Locate the cell with the specified text and output its [X, Y] center coordinate. 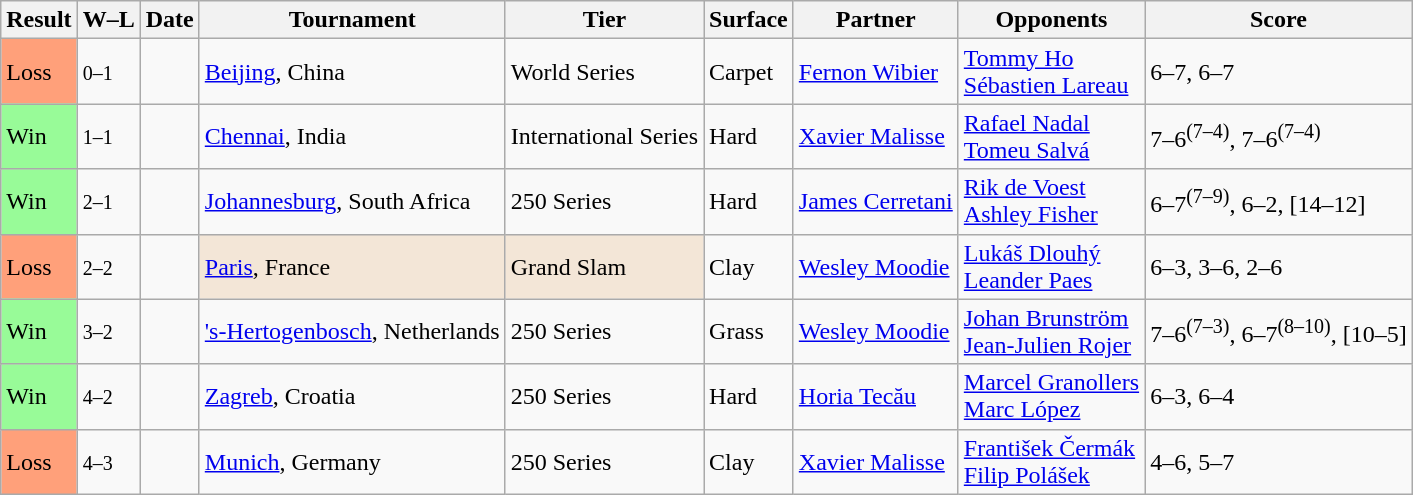
6–3, 6–4 [1279, 396]
Chennai, India [352, 136]
Johan Brunström Jean-Julien Rojer [1051, 332]
6–7, 6–7 [1279, 72]
7–6(7–4), 7–6(7–4) [1279, 136]
František Čermák Filip Polášek [1051, 462]
Result [39, 20]
3–2 [108, 332]
Tier [604, 20]
4–2 [108, 396]
Rik de Voest Ashley Fisher [1051, 202]
's-Hertogenbosch, Netherlands [352, 332]
James Cerretani [876, 202]
Grand Slam [604, 266]
Zagreb, Croatia [352, 396]
Johannesburg, South Africa [352, 202]
Paris, France [352, 266]
Partner [876, 20]
Munich, Germany [352, 462]
0–1 [108, 72]
Fernon Wibier [876, 72]
Marcel Granollers Marc López [1051, 396]
Rafael Nadal Tomeu Salvá [1051, 136]
Grass [749, 332]
Score [1279, 20]
W–L [108, 20]
Tournament [352, 20]
4–3 [108, 462]
2–2 [108, 266]
World Series [604, 72]
Tommy Ho Sébastien Lareau [1051, 72]
7–6(7–3), 6–7(8–10), [10–5] [1279, 332]
Opponents [1051, 20]
4–6, 5–7 [1279, 462]
Date [170, 20]
Beijing, China [352, 72]
Horia Tecău [876, 396]
Carpet [749, 72]
1–1 [108, 136]
6–3, 3–6, 2–6 [1279, 266]
6–7(7–9), 6–2, [14–12] [1279, 202]
Lukáš Dlouhý Leander Paes [1051, 266]
International Series [604, 136]
Surface [749, 20]
2–1 [108, 202]
